Extract the [X, Y] coordinate from the center of the cell holding the provided text.  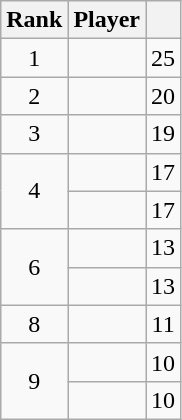
3 [34, 134]
20 [164, 96]
2 [34, 96]
4 [34, 191]
8 [34, 324]
11 [164, 324]
Player [107, 20]
25 [164, 58]
1 [34, 58]
Rank [34, 20]
6 [34, 267]
9 [34, 381]
19 [164, 134]
